Output the (X, Y) coordinate of the center of the cell containing the given text.  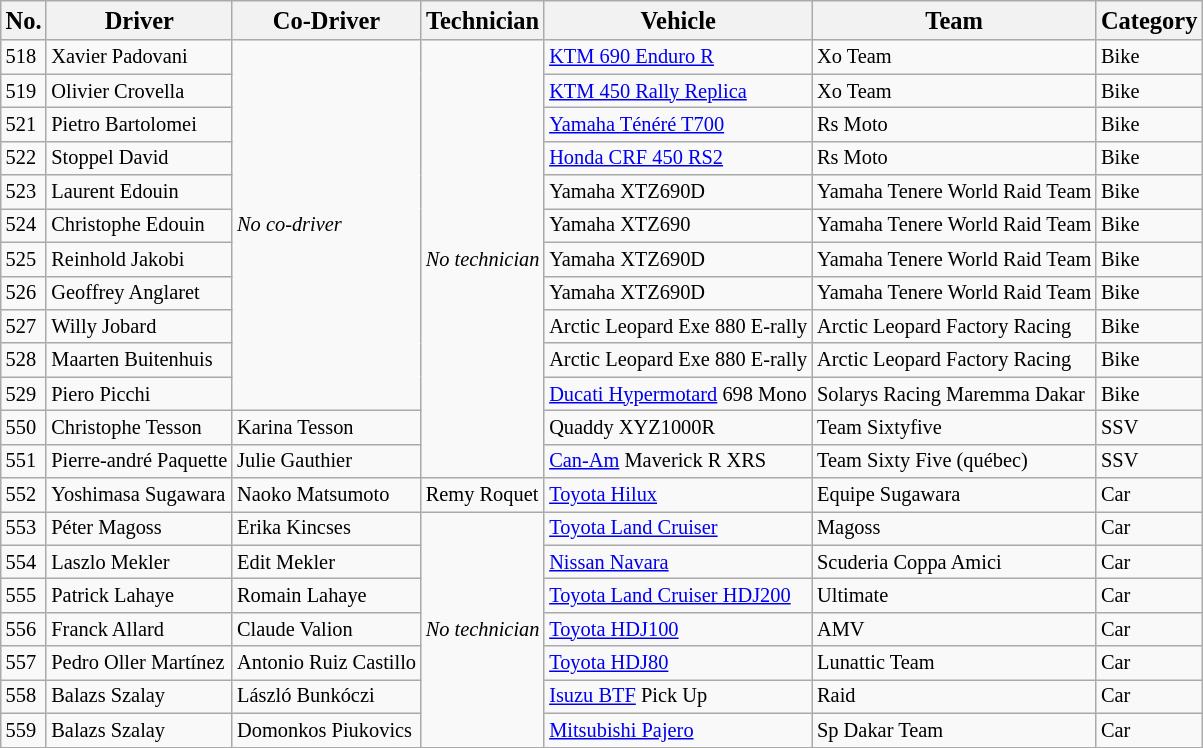
Julie Gauthier (326, 461)
Pietro Bartolomei (139, 124)
519 (24, 91)
Willy Jobard (139, 326)
Pierre-andré Paquette (139, 461)
Technician (482, 20)
Toyota Hilux (678, 495)
553 (24, 528)
Geoffrey Anglaret (139, 293)
Ultimate (954, 595)
Magoss (954, 528)
Isuzu BTF Pick Up (678, 696)
Toyota Land Cruiser (678, 528)
525 (24, 259)
Antonio Ruiz Castillo (326, 663)
522 (24, 158)
Team Sixty Five (québec) (954, 461)
Stoppel David (139, 158)
Karina Tesson (326, 427)
Xavier Padovani (139, 57)
Claude Valion (326, 629)
Lunattic Team (954, 663)
Solarys Racing Maremma Dakar (954, 394)
518 (24, 57)
Category (1149, 20)
Scuderia Coppa Amici (954, 562)
526 (24, 293)
No co-driver (326, 225)
Mitsubishi Pajero (678, 730)
Equipe Sugawara (954, 495)
Honda CRF 450 RS2 (678, 158)
Toyota Land Cruiser HDJ200 (678, 595)
Sp Dakar Team (954, 730)
524 (24, 225)
Yoshimasa Sugawara (139, 495)
Franck Allard (139, 629)
Toyota HDJ80 (678, 663)
KTM 690 Enduro R (678, 57)
Romain Lahaye (326, 595)
Yamaha XTZ690 (678, 225)
Team Sixtyfive (954, 427)
Péter Magoss (139, 528)
Patrick Lahaye (139, 595)
554 (24, 562)
Ducati Hypermotard 698 Mono (678, 394)
552 (24, 495)
Laszlo Mekler (139, 562)
Domonkos Piukovics (326, 730)
Co-Driver (326, 20)
529 (24, 394)
559 (24, 730)
Driver (139, 20)
556 (24, 629)
Piero Picchi (139, 394)
555 (24, 595)
Quaddy XYZ1000R (678, 427)
No. (24, 20)
Remy Roquet (482, 495)
Pedro Oller Martínez (139, 663)
Can-Am Maverick R XRS (678, 461)
Naoko Matsumoto (326, 495)
Christophe Edouin (139, 225)
523 (24, 192)
Team (954, 20)
Vehicle (678, 20)
Toyota HDJ100 (678, 629)
AMV (954, 629)
Nissan Navara (678, 562)
527 (24, 326)
Laurent Edouin (139, 192)
528 (24, 360)
557 (24, 663)
Olivier Crovella (139, 91)
558 (24, 696)
Raid (954, 696)
550 (24, 427)
521 (24, 124)
KTM 450 Rally Replica (678, 91)
Edit Mekler (326, 562)
Christophe Tesson (139, 427)
László Bunkóczi (326, 696)
Maarten Buitenhuis (139, 360)
Erika Kincses (326, 528)
551 (24, 461)
Reinhold Jakobi (139, 259)
Yamaha Ténéré T700 (678, 124)
